Search for the cell housing the specified text and yield its [X, Y] center coordinate. 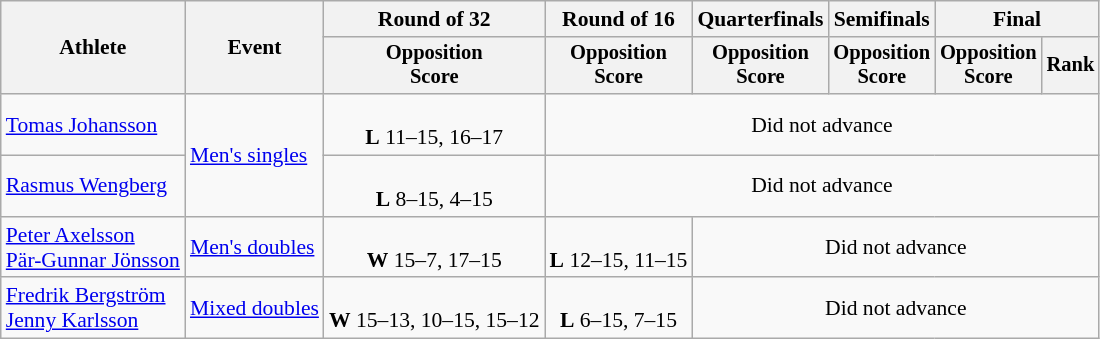
L 8–15, 4–15 [434, 186]
Fredrik BergströmJenny Karlsson [93, 308]
L 6–15, 7–15 [619, 308]
Mixed doubles [254, 308]
Event [254, 48]
Round of 32 [434, 19]
Tomas Johansson [93, 124]
Round of 16 [619, 19]
Quarterfinals [760, 19]
Athlete [93, 48]
Final [1017, 19]
Men's singles [254, 155]
L 12–15, 11–15 [619, 248]
W 15–13, 10–15, 15–12 [434, 308]
W 15–7, 17–15 [434, 248]
Peter AxelssonPär-Gunnar Jönsson [93, 248]
L 11–15, 16–17 [434, 124]
Semifinals [882, 19]
Rasmus Wengberg [93, 186]
Rank [1071, 66]
Men's doubles [254, 248]
